Extract the (x, y) coordinate from the center of the cell holding the provided text.  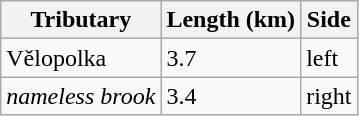
Length (km) (231, 20)
3.4 (231, 96)
nameless brook (81, 96)
Tributary (81, 20)
left (329, 58)
Vělopolka (81, 58)
Side (329, 20)
3.7 (231, 58)
right (329, 96)
